Detect which cell encompasses the target text, then output its [x, y] center coordinate. 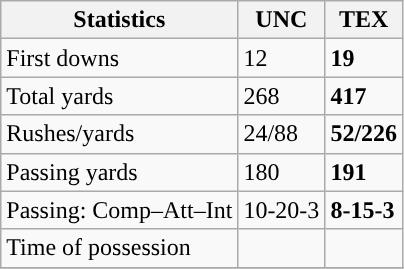
First downs [120, 58]
19 [364, 58]
UNC [282, 20]
Rushes/yards [120, 134]
12 [282, 58]
Total yards [120, 96]
TEX [364, 20]
Statistics [120, 20]
191 [364, 172]
180 [282, 172]
10-20-3 [282, 210]
Time of possession [120, 248]
Passing: Comp–Att–Int [120, 210]
268 [282, 96]
24/88 [282, 134]
417 [364, 96]
8-15-3 [364, 210]
Passing yards [120, 172]
52/226 [364, 134]
